Return [X, Y] of the center of cell containing provided text 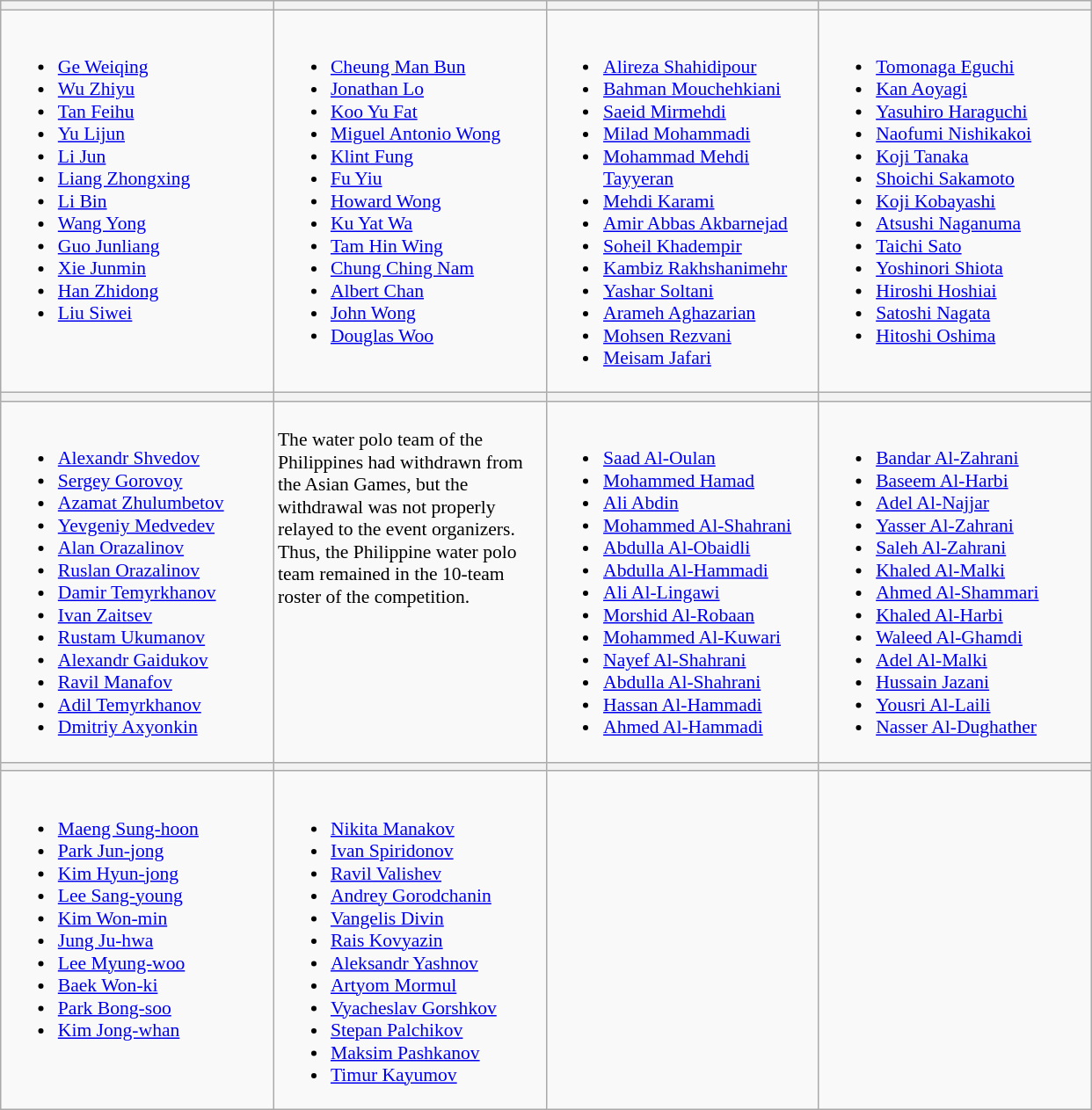
Cheung Man BunJonathan LoKoo Yu FatMiguel Antonio WongKlint FungFu YiuHoward WongKu Yat WaTam Hin WingChung Ching NamAlbert ChanJohn WongDouglas Woo [410, 201]
Maeng Sung-hoonPark Jun-jongKim Hyun-jongLee Sang-youngKim Won-minJung Ju-hwaLee Myung-wooBaek Won-kiPark Bong-sooKim Jong-whan [137, 940]
Ge WeiqingWu ZhiyuTan FeihuYu LijunLi JunLiang ZhongxingLi BinWang YongGuo JunliangXie JunminHan ZhidongLiu Siwei [137, 201]
